For the text-containing cell, return its midpoint in [x, y] coordinate format. 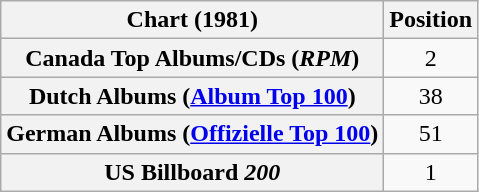
Canada Top Albums/CDs (RPM) [192, 58]
Position [431, 20]
1 [431, 172]
US Billboard 200 [192, 172]
51 [431, 134]
Chart (1981) [192, 20]
German Albums (Offizielle Top 100) [192, 134]
38 [431, 96]
2 [431, 58]
Dutch Albums (Album Top 100) [192, 96]
